Extract the (X, Y) coordinate from the center of the cell holding the provided text.  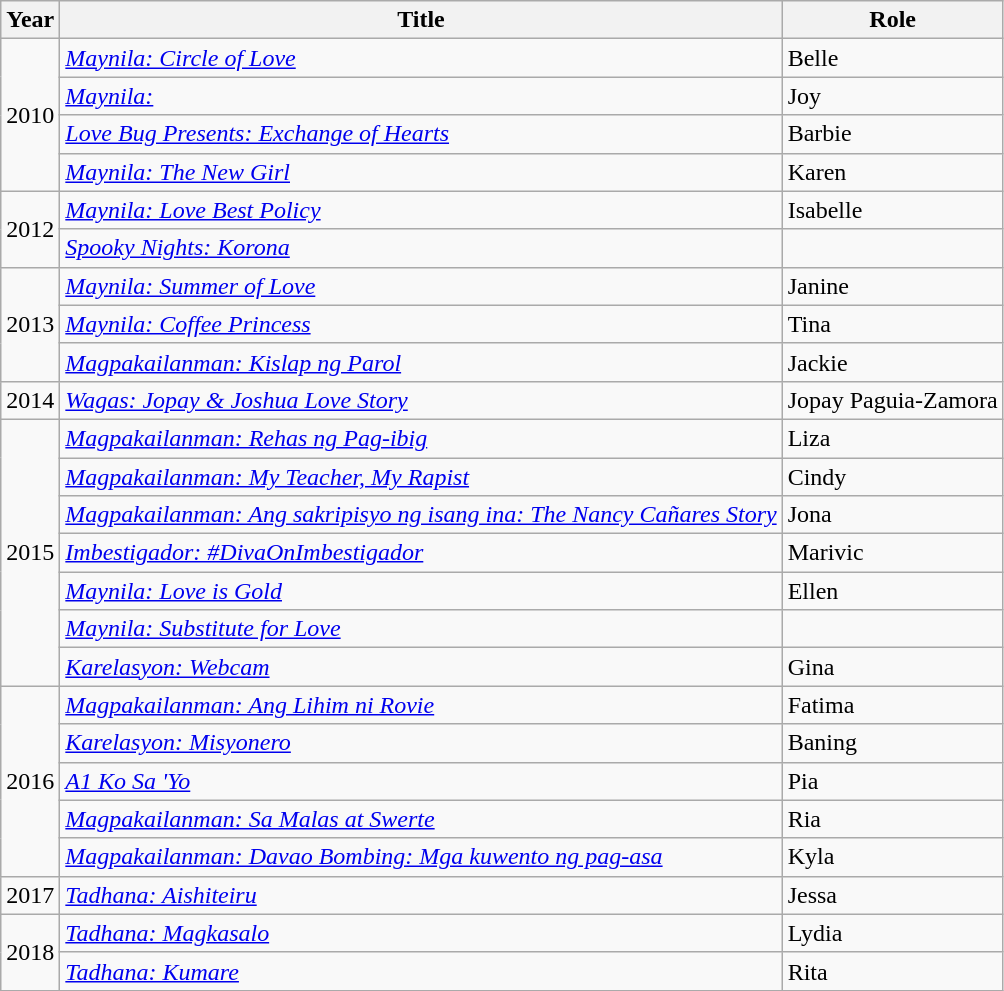
Maynila: Coffee Princess (421, 324)
Imbestigador: #DivaOnImbestigador (421, 553)
Karelasyon: Misyonero (421, 743)
Kyla (892, 857)
Janine (892, 286)
Wagas: Jopay & Joshua Love Story (421, 400)
Pia (892, 781)
Year (30, 20)
Tina (892, 324)
Jessa (892, 895)
Role (892, 20)
Magpakailanman: My Teacher, My Rapist (421, 477)
Magpakailanman: Rehas ng Pag-ibig (421, 438)
Fatima (892, 705)
Joy (892, 96)
Jackie (892, 362)
Tadhana: Aishiteiru (421, 895)
Karen (892, 172)
Ellen (892, 591)
Baning (892, 743)
Magpakailanman: Kislap ng Parol (421, 362)
Maynila: Substitute for Love (421, 629)
Maynila: Love is Gold (421, 591)
Tadhana: Kumare (421, 971)
Ria (892, 819)
Marivic (892, 553)
2010 (30, 115)
Maynila: The New Girl (421, 172)
Gina (892, 667)
2016 (30, 781)
Magpakailanman: Sa Malas at Swerte (421, 819)
Maynila: (421, 96)
Liza (892, 438)
2015 (30, 552)
Isabelle (892, 210)
Love Bug Presents: Exchange of Hearts (421, 134)
2012 (30, 229)
Tadhana: Magkasalo (421, 933)
Jopay Paguia-Zamora (892, 400)
Title (421, 20)
Jona (892, 515)
Magpakailanman: Davao Bombing: Mga kuwento ng pag-asa (421, 857)
Karelasyon: Webcam (421, 667)
Belle (892, 58)
A1 Ko Sa 'Yo (421, 781)
Maynila: Circle of Love (421, 58)
2018 (30, 952)
2017 (30, 895)
Cindy (892, 477)
Spooky Nights: Korona (421, 248)
Maynila: Love Best Policy (421, 210)
Lydia (892, 933)
Magpakailanman: Ang Lihim ni Rovie (421, 705)
2013 (30, 324)
Maynila: Summer of Love (421, 286)
Rita (892, 971)
2014 (30, 400)
Magpakailanman: Ang sakripisyo ng isang ina: The Nancy Cañares Story (421, 515)
Barbie (892, 134)
